Detect which cell encompasses the target text, then output its [X, Y] center coordinate. 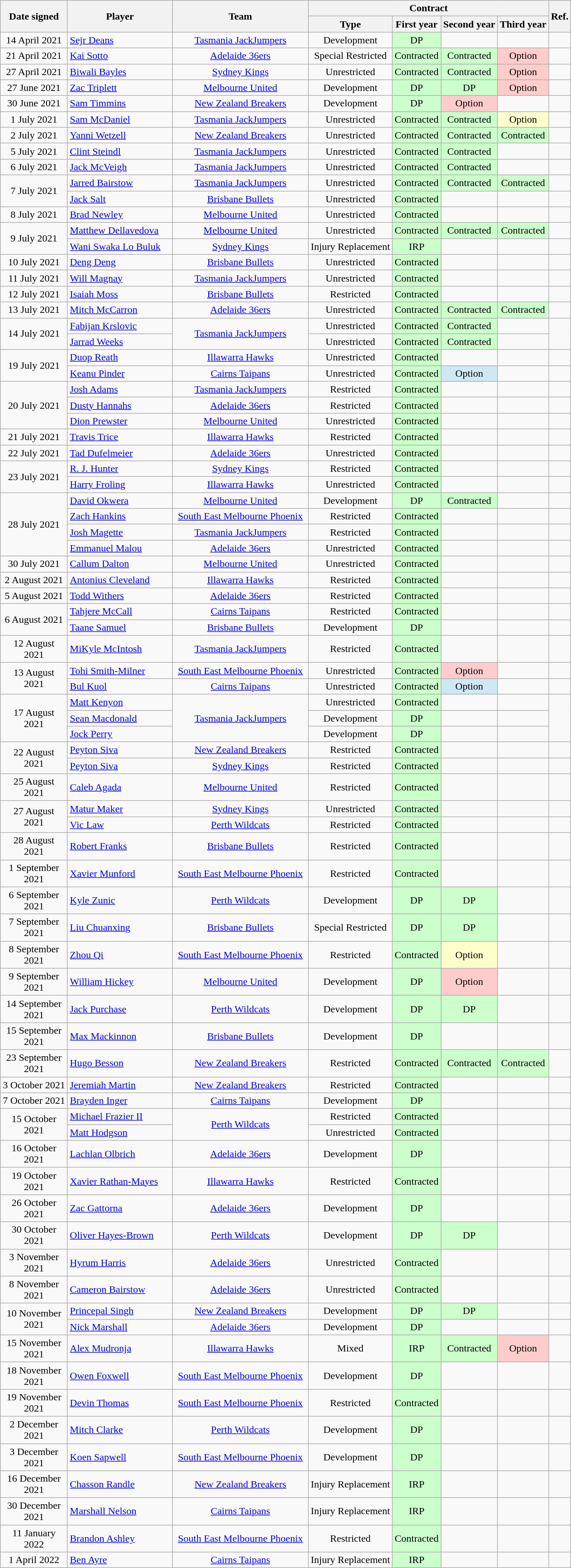
Tahjere McCall [120, 612]
Alex Mudronja [120, 1348]
Chasson Randle [120, 1484]
Isaiah Moss [120, 294]
Cameron Bairstow [120, 1290]
Liu Chuanxing [120, 928]
Dion Prewster [120, 421]
8 November 2021 [34, 1290]
3 December 2021 [34, 1457]
Biwali Bayles [120, 72]
22 August 2021 [34, 758]
Todd Withers [120, 596]
Third year [523, 24]
Vic Law [120, 825]
6 September 2021 [34, 900]
18 November 2021 [34, 1376]
Wani Swaka Lo Buluk [120, 247]
27 August 2021 [34, 817]
Zach Hankins [120, 516]
Zac Triplett [120, 88]
19 November 2021 [34, 1402]
27 April 2021 [34, 72]
Emmanuel Malou [120, 548]
14 July 2021 [34, 334]
Caleb Agada [120, 788]
Jock Perry [120, 734]
9 September 2021 [34, 982]
11 January 2022 [34, 1538]
30 June 2021 [34, 103]
3 October 2021 [34, 1085]
Devin Thomas [120, 1402]
Will Magnay [120, 278]
2 July 2021 [34, 135]
Mitch Clarke [120, 1430]
Brandon Ashley [120, 1538]
Princepal Singh [120, 1311]
15 September 2021 [34, 1036]
6 July 2021 [34, 167]
9 July 2021 [34, 239]
Jack Purchase [120, 1009]
Jeremiah Martin [120, 1085]
David Okwera [120, 501]
23 September 2021 [34, 1063]
Xavier Munford [120, 873]
Keanu Pinder [120, 373]
7 July 2021 [34, 191]
30 December 2021 [34, 1512]
Robert Franks [120, 846]
Taane Samuel [120, 627]
14 April 2021 [34, 40]
First year [417, 24]
Hugo Besson [120, 1063]
Zac Gattorna [120, 1208]
Jarred Bairstow [120, 183]
25 August 2021 [34, 788]
30 July 2021 [34, 564]
7 September 2021 [34, 928]
Contract [428, 8]
Duop Reath [120, 357]
11 July 2021 [34, 278]
12 July 2021 [34, 294]
Jack Salt [120, 199]
Xavier Rathan-Mayes [120, 1181]
Lachlan Olbrich [120, 1154]
Matt Hodgson [120, 1133]
Antonius Cleveland [120, 580]
19 July 2021 [34, 365]
5 July 2021 [34, 151]
Sejr Deans [120, 40]
Nick Marshall [120, 1327]
8 July 2021 [34, 215]
2 December 2021 [34, 1430]
Hyrum Harris [120, 1262]
Bul Kuol [120, 686]
15 November 2021 [34, 1348]
Mitch McCarron [120, 310]
Kai Sotto [120, 56]
30 October 2021 [34, 1236]
Sam McDaniel [120, 119]
14 September 2021 [34, 1009]
2 August 2021 [34, 580]
10 July 2021 [34, 262]
Second year [469, 24]
21 July 2021 [34, 437]
17 August 2021 [34, 718]
13 July 2021 [34, 310]
Brad Newley [120, 215]
Michael Frazier II [120, 1117]
Harry Froling [120, 485]
Yanni Wetzell [120, 135]
Matur Maker [120, 809]
Brayden Inger [120, 1101]
22 July 2021 [34, 453]
Jarrad Weeks [120, 342]
Mixed [351, 1348]
21 April 2021 [34, 56]
Ref. [559, 16]
19 October 2021 [34, 1181]
Player [120, 16]
6 August 2021 [34, 619]
MiKyle McIntosh [120, 649]
Koen Sapwell [120, 1457]
Josh Magette [120, 532]
28 August 2021 [34, 846]
7 October 2021 [34, 1101]
28 July 2021 [34, 524]
Travis Trice [120, 437]
27 June 2021 [34, 88]
Oliver Hayes-Brown [120, 1236]
1 April 2022 [34, 1560]
Date signed [34, 16]
Team [240, 16]
Owen Foxwell [120, 1376]
12 August 2021 [34, 649]
Fabijan Krslovic [120, 326]
R. J. Hunter [120, 469]
Sam Timmins [120, 103]
15 October 2021 [34, 1125]
Josh Adams [120, 389]
Ben Ayre [120, 1560]
3 November 2021 [34, 1262]
Marshall Nelson [120, 1512]
1 July 2021 [34, 119]
1 September 2021 [34, 873]
William Hickey [120, 982]
Type [351, 24]
Matthew Dellavedova [120, 231]
16 October 2021 [34, 1154]
Kyle Zunic [120, 900]
23 July 2021 [34, 477]
20 July 2021 [34, 405]
Max Mackinnon [120, 1036]
13 August 2021 [34, 678]
Clint Steindl [120, 151]
16 December 2021 [34, 1484]
26 October 2021 [34, 1208]
10 November 2021 [34, 1319]
Sean Macdonald [120, 718]
Tohi Smith-Milner [120, 670]
Deng Deng [120, 262]
Matt Kenyon [120, 702]
Tad Dufelmeier [120, 453]
8 September 2021 [34, 954]
Dusty Hannahs [120, 405]
Callum Dalton [120, 564]
5 August 2021 [34, 596]
Zhou Qi [120, 954]
Jack McVeigh [120, 167]
